Scan for the cell matching the given text and deliver its [x, y] coordinate at center. 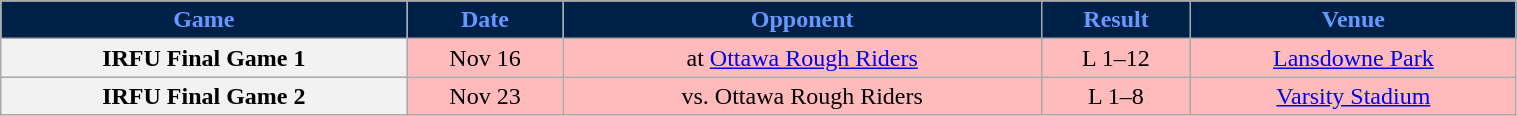
Lansdowne Park [1354, 58]
L 1–8 [1116, 96]
Opponent [802, 20]
Nov 23 [485, 96]
at Ottawa Rough Riders [802, 58]
Date [485, 20]
vs. Ottawa Rough Riders [802, 96]
IRFU Final Game 2 [204, 96]
Venue [1354, 20]
Game [204, 20]
Nov 16 [485, 58]
Result [1116, 20]
Varsity Stadium [1354, 96]
IRFU Final Game 1 [204, 58]
L 1–12 [1116, 58]
